Detect which cell encompasses the target text, then output its [x, y] center coordinate. 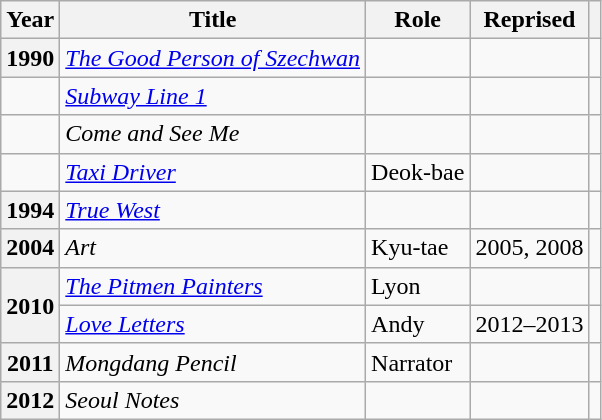
The Pitmen Painters [213, 286]
Mongdang Pencil [213, 362]
Lyon [418, 286]
2012 [30, 400]
2004 [30, 248]
The Good Person of Szechwan [213, 58]
2005, 2008 [530, 248]
True West [213, 210]
Love Letters [213, 324]
2010 [30, 305]
2012–2013 [530, 324]
1994 [30, 210]
1990 [30, 58]
Deok-bae [418, 172]
Kyu-tae [418, 248]
Come and See Me [213, 134]
Andy [418, 324]
Title [213, 20]
Art [213, 248]
2011 [30, 362]
Taxi Driver [213, 172]
Role [418, 20]
Seoul Notes [213, 400]
Reprised [530, 20]
Subway Line 1 [213, 96]
Year [30, 20]
Narrator [418, 362]
